Pinpoint the cell where the given text exists, returning its (x, y) midpoint coordinate. 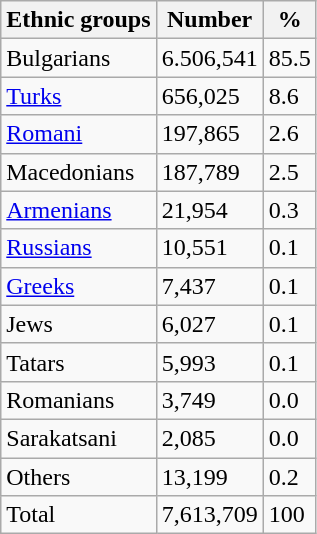
2.6 (290, 134)
% (290, 20)
13,199 (210, 477)
Greeks (78, 286)
Romani (78, 134)
6,027 (210, 324)
Jews (78, 324)
Bulgarians (78, 58)
Others (78, 477)
85.5 (290, 58)
7,613,709 (210, 515)
2,085 (210, 438)
Russians (78, 248)
656,025 (210, 96)
8.6 (290, 96)
187,789 (210, 172)
Total (78, 515)
3,749 (210, 400)
Ethnic groups (78, 20)
Armenians (78, 210)
Turks (78, 96)
Sarakatsani (78, 438)
0.2 (290, 477)
100 (290, 515)
Macedonians (78, 172)
Romanians (78, 400)
5,993 (210, 362)
7,437 (210, 286)
197,865 (210, 134)
Number (210, 20)
Tatars (78, 362)
10,551 (210, 248)
21,954 (210, 210)
0.3 (290, 210)
2.5 (290, 172)
6.506,541 (210, 58)
